Identify which cell holds the provided text, then report its [X, Y] central coordinate. 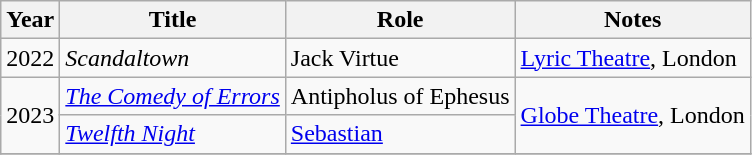
2023 [30, 115]
The Comedy of Errors [173, 96]
Title [173, 20]
Twelfth Night [173, 134]
Globe Theatre, London [632, 115]
Sebastian [400, 134]
2022 [30, 58]
Role [400, 20]
Antipholus of Ephesus [400, 96]
Jack Virtue [400, 58]
Scandaltown [173, 58]
Year [30, 20]
Notes [632, 20]
Lyric Theatre, London [632, 58]
